Locate the cell with the specified text and output its [X, Y] center coordinate. 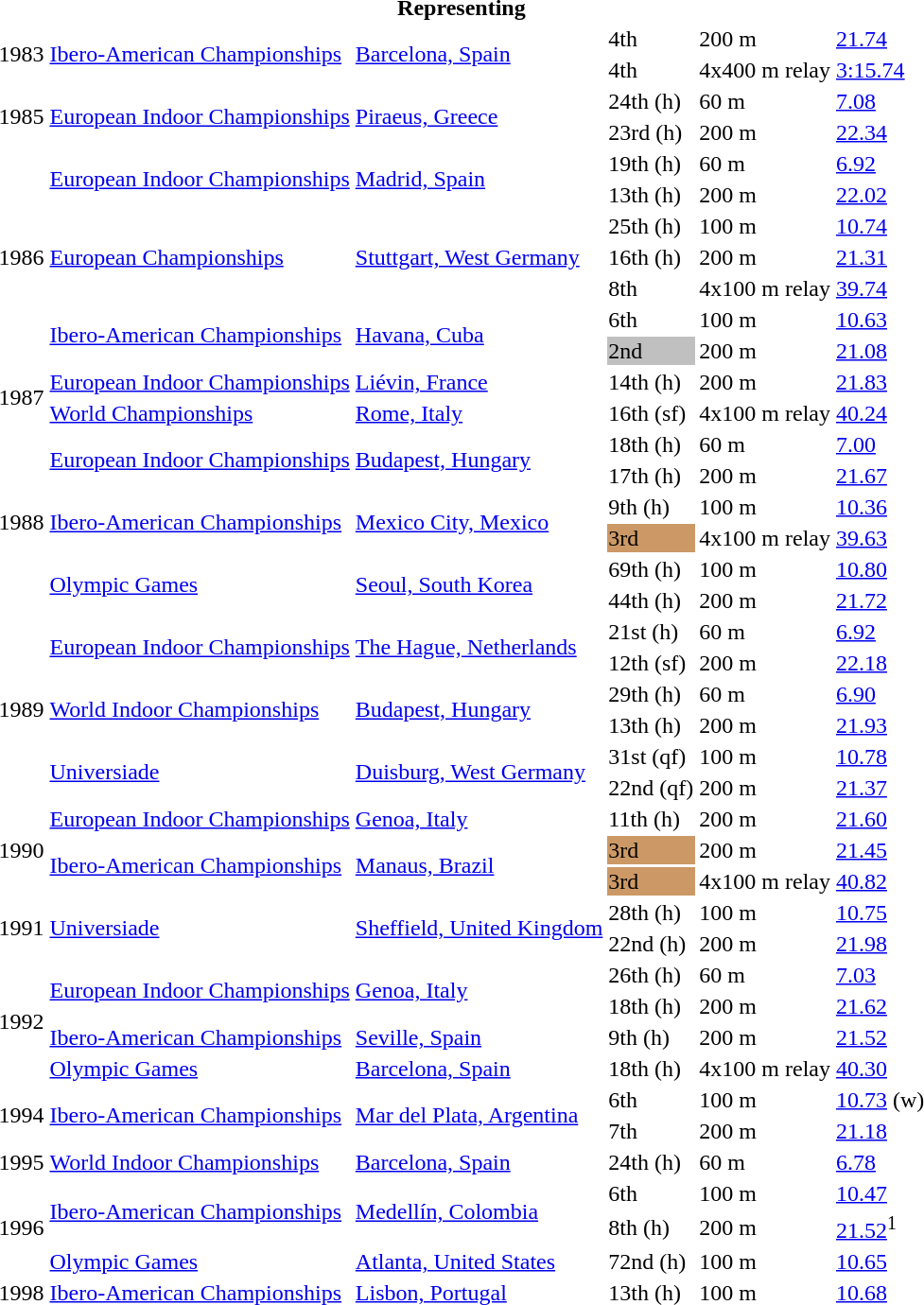
26th (h) [651, 975]
16th (sf) [651, 413]
Havana, Cuba [479, 335]
69th (h) [651, 569]
Stuttgart, West Germany [479, 257]
22nd (qf) [651, 788]
44th (h) [651, 600]
Mar del Plata, Argentina [479, 1116]
Rome, Italy [479, 413]
8th (h) [651, 1227]
European Championships [200, 257]
16th (h) [651, 257]
Madrid, Spain [479, 180]
12th (sf) [651, 663]
25th (h) [651, 226]
Liévin, France [479, 382]
Manaus, Brazil [479, 866]
14th (h) [651, 382]
17th (h) [651, 476]
Duisburg, West Germany [479, 772]
Seville, Spain [479, 1037]
8th [651, 288]
2nd [651, 351]
19th (h) [651, 164]
28th (h) [651, 913]
Atlanta, United States [479, 1261]
21st (h) [651, 632]
29th (h) [651, 694]
4x400 m relay [765, 70]
Sheffield, United Kingdom [479, 929]
Seoul, South Korea [479, 584]
Piraeus, Greece [479, 117]
23rd (h) [651, 132]
The Hague, Netherlands [479, 647]
Mexico City, Mexico [479, 522]
72nd (h) [651, 1261]
22nd (h) [651, 944]
7th [651, 1131]
Medellín, Colombia [479, 1212]
11th (h) [651, 819]
World Championships [200, 413]
31st (qf) [651, 757]
